Determine the (X, Y) coordinate at the center of the cell enclosing the given text.  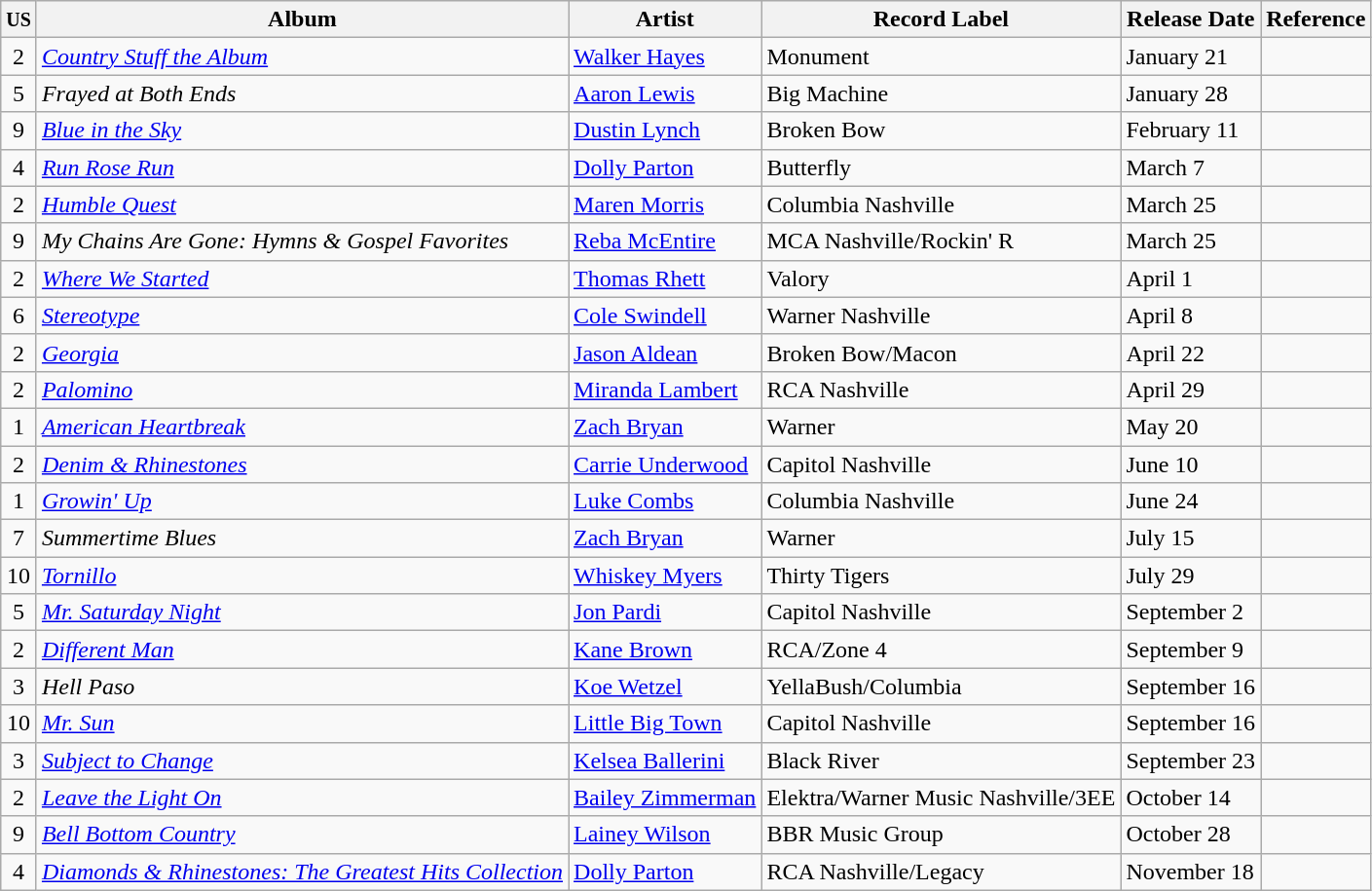
Whiskey Myers (665, 575)
April 22 (1191, 353)
6 (19, 316)
RCA Nashville/Legacy (941, 872)
Warner Nashville (941, 316)
Dustin Lynch (665, 130)
October 28 (1191, 835)
MCA Nashville/Rockin' R (941, 241)
Mr. Saturday Night (302, 613)
Kane Brown (665, 650)
Different Man (302, 650)
July 29 (1191, 575)
Blue in the Sky (302, 130)
Thomas Rhett (665, 278)
Run Rose Run (302, 167)
September 9 (1191, 650)
Maren Morris (665, 204)
October 14 (1191, 798)
YellaBush/Columbia (941, 687)
Denim & Rhinestones (302, 464)
BBR Music Group (941, 835)
Where We Started (302, 278)
Album (302, 19)
Broken Bow/Macon (941, 353)
Luke Combs (665, 501)
Carrie Underwood (665, 464)
Walker Hayes (665, 56)
Growin' Up (302, 501)
Big Machine (941, 93)
July 15 (1191, 538)
Koe Wetzel (665, 687)
Reba McEntire (665, 241)
Summertime Blues (302, 538)
Bell Bottom Country (302, 835)
Stereotype (302, 316)
Black River (941, 761)
Release Date (1191, 19)
Elektra/Warner Music Nashville/3EE (941, 798)
May 20 (1191, 427)
Palomino (302, 390)
Subject to Change (302, 761)
September 23 (1191, 761)
Artist (665, 19)
April 1 (1191, 278)
Valory (941, 278)
7 (19, 538)
Monument (941, 56)
January 21 (1191, 56)
Hell Paso (302, 687)
Jon Pardi (665, 613)
Little Big Town (665, 724)
Aaron Lewis (665, 93)
Miranda Lambert (665, 390)
Broken Bow (941, 130)
Cole Swindell (665, 316)
Record Label (941, 19)
February 11 (1191, 130)
November 18 (1191, 872)
Country Stuff the Album (302, 56)
Thirty Tigers (941, 575)
Mr. Sun (302, 724)
Kelsea Ballerini (665, 761)
Diamonds & Rhinestones: The Greatest Hits Collection (302, 872)
My Chains Are Gone: Hymns & Gospel Favorites (302, 241)
Jason Aldean (665, 353)
March 7 (1191, 167)
Frayed at Both Ends (302, 93)
RCA Nashville (941, 390)
June 24 (1191, 501)
US (19, 19)
April 8 (1191, 316)
Lainey Wilson (665, 835)
American Heartbreak (302, 427)
Bailey Zimmerman (665, 798)
Leave the Light On (302, 798)
June 10 (1191, 464)
Reference (1316, 19)
September 2 (1191, 613)
RCA/Zone 4 (941, 650)
Georgia (302, 353)
Humble Quest (302, 204)
Butterfly (941, 167)
April 29 (1191, 390)
January 28 (1191, 93)
Tornillo (302, 575)
